Locate the cell with the specified text and output its (X, Y) center coordinate. 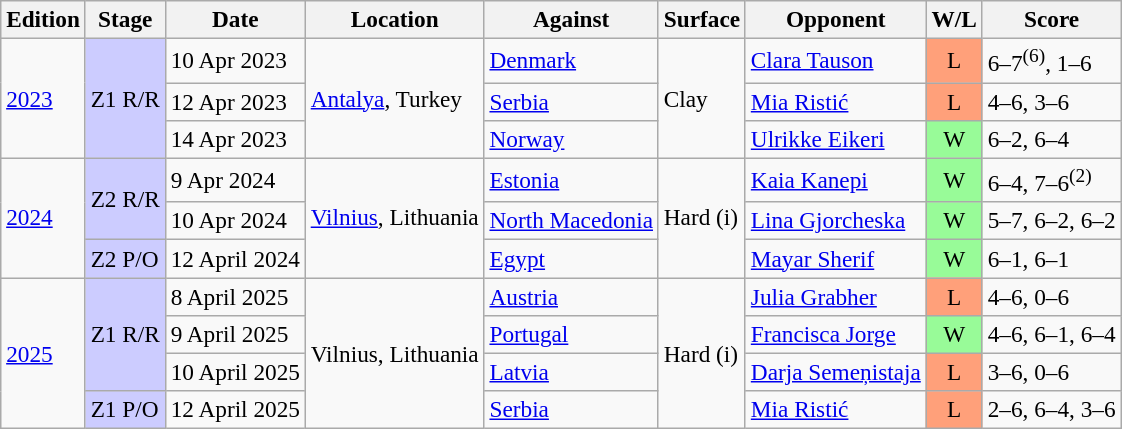
9 Apr 2024 (235, 180)
4–6, 0–6 (1052, 296)
Clay (702, 98)
Denmark (571, 60)
6–1, 6–1 (1052, 258)
4–6, 6–1, 6–4 (1052, 334)
Against (571, 19)
Portugal (571, 334)
Z2 P/O (125, 258)
Score (1052, 19)
Date (235, 19)
12 April 2025 (235, 410)
6–4, 7–6(2) (1052, 180)
Julia Grabher (836, 296)
W/L (954, 19)
Antalya, Turkey (394, 98)
Z2 R/R (125, 199)
Surface (702, 19)
2024 (44, 218)
12 April 2024 (235, 258)
10 Apr 2024 (235, 221)
6–2, 6–4 (1052, 139)
Mayar Sherif (836, 258)
Darja Semeņistaja (836, 372)
Stage (125, 19)
North Macedonia (571, 221)
2025 (44, 352)
9 April 2025 (235, 334)
10 April 2025 (235, 372)
Clara Tauson (836, 60)
Egypt (571, 258)
10 Apr 2023 (235, 60)
Edition (44, 19)
Lina Gjorcheska (836, 221)
Opponent (836, 19)
Francisca Jorge (836, 334)
12 Apr 2023 (235, 101)
Location (394, 19)
5–7, 6–2, 6–2 (1052, 221)
Estonia (571, 180)
14 Apr 2023 (235, 139)
3–6, 0–6 (1052, 372)
8 April 2025 (235, 296)
2–6, 6–4, 3–6 (1052, 410)
Norway (571, 139)
6–7(6), 1–6 (1052, 60)
Ulrikke Eikeri (836, 139)
4–6, 3–6 (1052, 101)
Austria (571, 296)
Kaia Kanepi (836, 180)
Latvia (571, 372)
2023 (44, 98)
Z1 P/O (125, 410)
